Provide the (X, Y) coordinate of the cell's center where the given text is located.  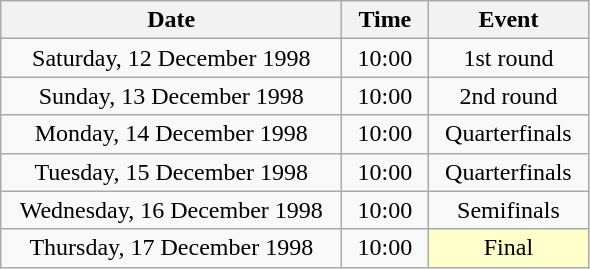
Semifinals (508, 210)
Tuesday, 15 December 1998 (172, 172)
Thursday, 17 December 1998 (172, 248)
Saturday, 12 December 1998 (172, 58)
Time (385, 20)
2nd round (508, 96)
Final (508, 248)
Date (172, 20)
Sunday, 13 December 1998 (172, 96)
1st round (508, 58)
Event (508, 20)
Monday, 14 December 1998 (172, 134)
Wednesday, 16 December 1998 (172, 210)
